Extract the (X, Y) coordinate from the center of the cell holding the provided text.  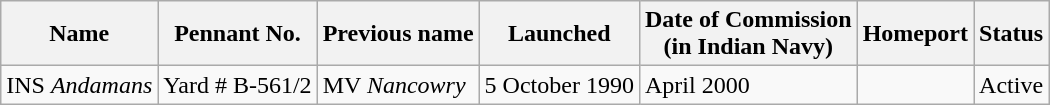
Status (1012, 34)
Active (1012, 85)
Homeport (915, 34)
Date of Commission (in Indian Navy) (748, 34)
INS Andamans (80, 85)
April 2000 (748, 85)
Name (80, 34)
Launched (559, 34)
Yard # B-561/2 (238, 85)
Previous name (398, 34)
Pennant No. (238, 34)
5 October 1990 (559, 85)
MV Nancowry (398, 85)
